Provide the (x, y) coordinate of the cell's center where the given text is located.  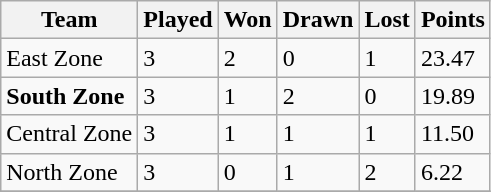
Played (178, 20)
Drawn (318, 20)
East Zone (70, 58)
Won (248, 20)
6.22 (452, 172)
Lost (387, 20)
23.47 (452, 58)
Team (70, 20)
Central Zone (70, 134)
19.89 (452, 96)
South Zone (70, 96)
Points (452, 20)
North Zone (70, 172)
11.50 (452, 134)
